Detect which cell encompasses the target text, then output its (x, y) center coordinate. 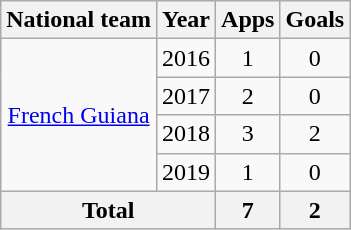
2018 (186, 134)
2017 (186, 96)
2016 (186, 58)
French Guiana (79, 115)
National team (79, 20)
Year (186, 20)
2019 (186, 172)
Total (108, 210)
7 (248, 210)
Apps (248, 20)
3 (248, 134)
Goals (315, 20)
